Capture the cell that displays the provided text and extract its [x, y] central coordinate. 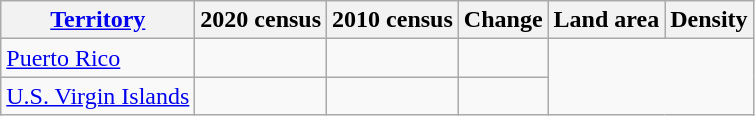
U.S. Virgin Islands [98, 96]
Territory [98, 20]
Density [709, 20]
2010 census [393, 20]
Puerto Rico [98, 58]
Land area [606, 20]
2020 census [261, 20]
Change [503, 20]
